Identify which cell holds the provided text, then report its (x, y) central coordinate. 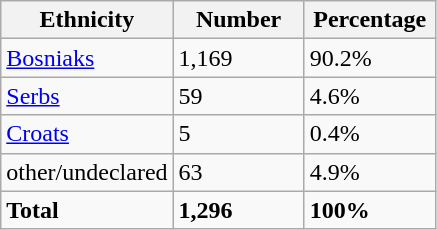
Bosniaks (87, 58)
100% (370, 210)
Number (238, 20)
1,169 (238, 58)
Croats (87, 134)
59 (238, 96)
63 (238, 172)
5 (238, 134)
4.9% (370, 172)
0.4% (370, 134)
4.6% (370, 96)
90.2% (370, 58)
Serbs (87, 96)
Percentage (370, 20)
1,296 (238, 210)
Ethnicity (87, 20)
other/undeclared (87, 172)
Total (87, 210)
